Return (X, Y) of the center of cell containing provided text 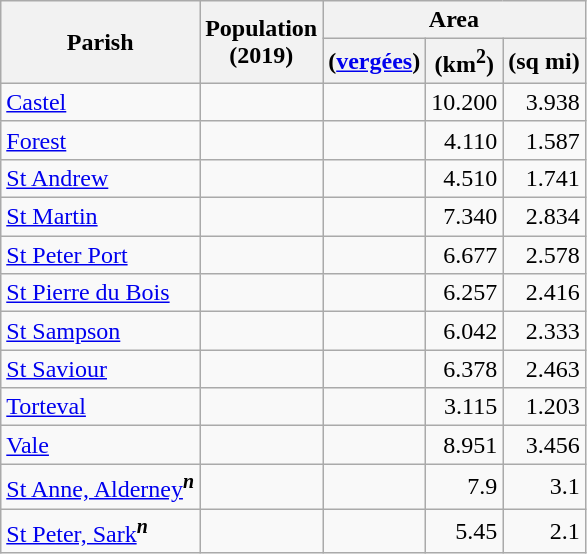
1.587 (544, 140)
Torteval (100, 407)
10.200 (464, 102)
2.1 (544, 532)
1.741 (544, 178)
St Sampson (100, 331)
6.378 (464, 369)
St Martin (100, 217)
2.416 (544, 293)
3.1 (544, 486)
3.115 (464, 407)
3.456 (544, 445)
Area (454, 20)
(vergées) (374, 62)
2.578 (544, 255)
4.110 (464, 140)
7.9 (464, 486)
St Pierre du Bois (100, 293)
Forest (100, 140)
3.938 (544, 102)
(sq mi) (544, 62)
St Peter, Sarkn (100, 532)
St Anne, Alderneyn (100, 486)
5.45 (464, 532)
Population(2019) (262, 42)
8.951 (464, 445)
2.463 (544, 369)
St Andrew (100, 178)
1.203 (544, 407)
4.510 (464, 178)
2.333 (544, 331)
6.257 (464, 293)
Parish (100, 42)
(km2) (464, 62)
Vale (100, 445)
7.340 (464, 217)
6.677 (464, 255)
St Saviour (100, 369)
Castel (100, 102)
2.834 (544, 217)
St Peter Port (100, 255)
6.042 (464, 331)
